Identify which cell holds the provided text, then report its [x, y] central coordinate. 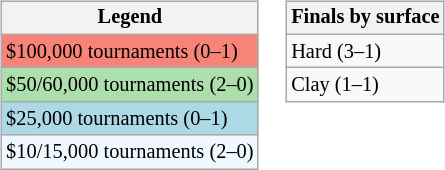
$10/15,000 tournaments (2–0) [130, 152]
Finals by surface [365, 18]
Clay (1–1) [365, 85]
$50/60,000 tournaments (2–0) [130, 85]
Legend [130, 18]
Hard (3–1) [365, 51]
$100,000 tournaments (0–1) [130, 51]
$25,000 tournaments (0–1) [130, 119]
